Provide the (X, Y) coordinate of the cell's center where the given text is located.  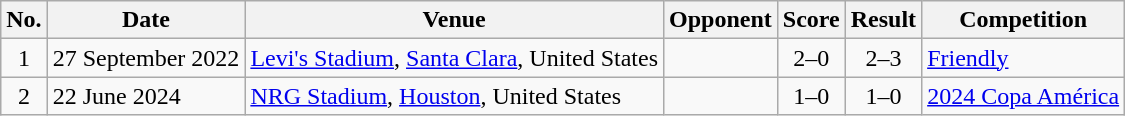
2–3 (883, 58)
NRG Stadium, Houston, United States (454, 96)
2 (24, 96)
Friendly (1024, 58)
22 June 2024 (146, 96)
Competition (1024, 20)
Score (811, 20)
Levi's Stadium, Santa Clara, United States (454, 58)
Date (146, 20)
Venue (454, 20)
27 September 2022 (146, 58)
1 (24, 58)
No. (24, 20)
2–0 (811, 58)
Opponent (721, 20)
Result (883, 20)
2024 Copa América (1024, 96)
